Provide the (x, y) coordinate of the cell's center where the given text is located.  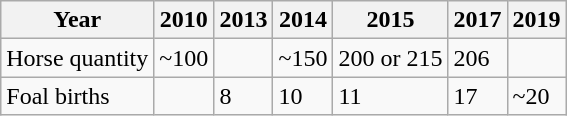
2013 (244, 20)
~100 (184, 58)
~150 (303, 58)
~20 (536, 96)
2017 (478, 20)
Horse quantity (78, 58)
Year (78, 20)
17 (478, 96)
8 (244, 96)
10 (303, 96)
206 (478, 58)
11 (390, 96)
2014 (303, 20)
2015 (390, 20)
2010 (184, 20)
200 or 215 (390, 58)
Foal births (78, 96)
2019 (536, 20)
